Scan for the cell matching the given text and deliver its [x, y] coordinate at center. 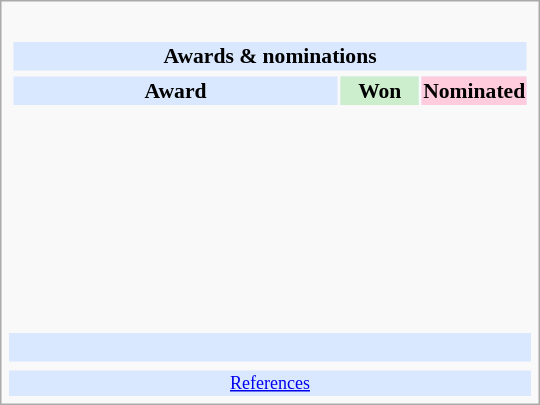
Won [380, 90]
Awards & nominations [270, 56]
Award [175, 90]
Nominated [474, 90]
Awards & nominations Award Won Nominated [270, 171]
References [270, 383]
